Return [x, y] of the center of cell containing provided text 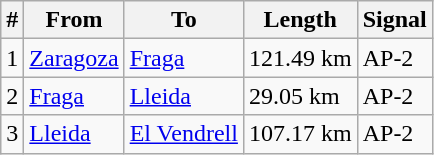
El Vendrell [184, 134]
2 [12, 96]
# [12, 20]
From [74, 20]
1 [12, 58]
3 [12, 134]
121.49 km [300, 58]
107.17 km [300, 134]
To [184, 20]
29.05 km [300, 96]
Zaragoza [74, 58]
Length [300, 20]
Signal [394, 20]
